Extract the (X, Y) coordinate from the center of the cell holding the provided text.  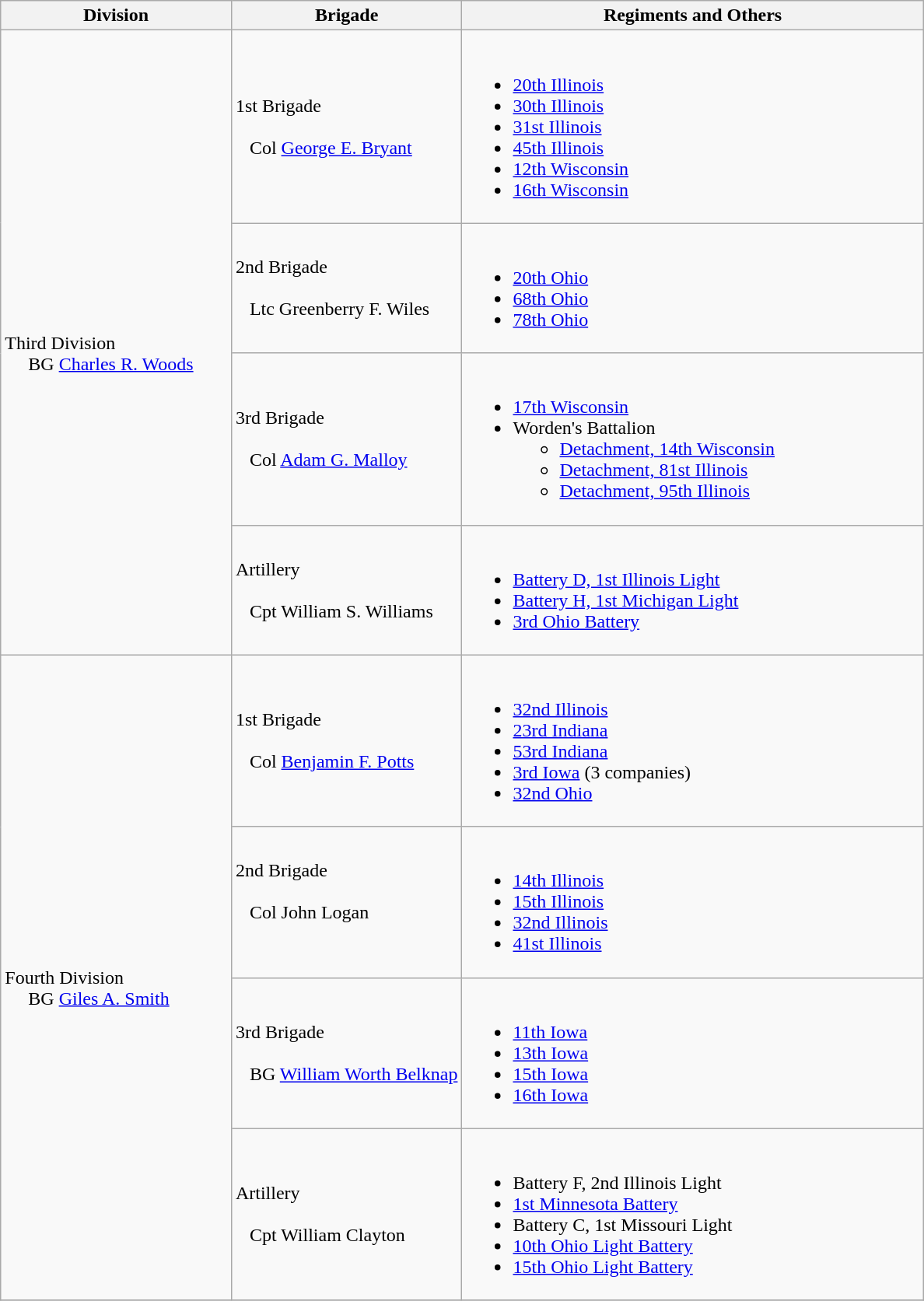
2nd Brigade Ltc Greenberry F. Wiles (347, 288)
2nd Brigade Col John Logan (347, 902)
17th WisconsinWorden's BattalionDetachment, 14th WisconsinDetachment, 81st IllinoisDetachment, 95th Illinois (692, 439)
1st Brigade Col George E. Bryant (347, 127)
11th Iowa13th Iowa15th Iowa16th Iowa (692, 1053)
3rd Brigade Col Adam G. Malloy (347, 439)
32nd Illinois23rd Indiana53rd Indiana3rd Iowa (3 companies)32nd Ohio (692, 740)
Third Division BG Charles R. Woods (117, 342)
Division (117, 16)
Regiments and Others (692, 16)
Fourth Division BG Giles A. Smith (117, 977)
20th Ohio68th Ohio78th Ohio (692, 288)
3rd Brigade BG William Worth Belknap (347, 1053)
Artillery Cpt William Clayton (347, 1215)
14th Illinois15th Illinois32nd Illinois41st Illinois (692, 902)
Artillery Cpt William S. Williams (347, 589)
20th Illinois30th Illinois31st Illinois45th Illinois12th Wisconsin16th Wisconsin (692, 127)
Brigade (347, 16)
1st Brigade Col Benjamin F. Potts (347, 740)
Battery D, 1st Illinois LightBattery H, 1st Michigan Light3rd Ohio Battery (692, 589)
Battery F, 2nd Illinois Light1st Minnesota BatteryBattery C, 1st Missouri Light10th Ohio Light Battery15th Ohio Light Battery (692, 1215)
